Return (X, Y) of the center of cell containing provided text 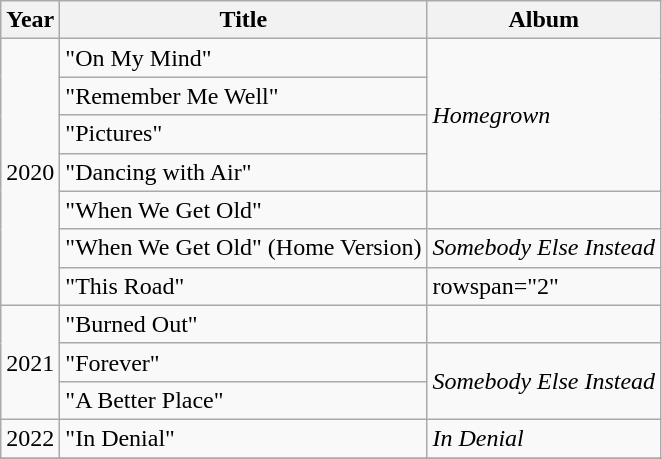
Title (244, 20)
"On My Mind" (244, 58)
"When We Get Old" (Home Version) (244, 248)
"Burned Out" (244, 324)
"A Better Place" (244, 400)
In Denial (544, 438)
"When We Get Old" (244, 210)
"In Denial" (244, 438)
"Remember Me Well" (244, 96)
rowspan="2" (544, 286)
"Forever" (244, 362)
2020 (30, 172)
Year (30, 20)
"This Road" (244, 286)
Album (544, 20)
"Pictures" (244, 134)
2021 (30, 362)
Homegrown (544, 115)
"Dancing with Air" (244, 172)
2022 (30, 438)
